Output the [x, y] coordinate of the center of the cell containing the given text.  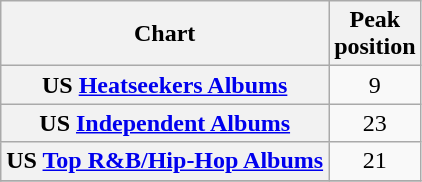
US Heatseekers Albums [165, 85]
Peakposition [375, 34]
US Top R&B/Hip-Hop Albums [165, 161]
21 [375, 161]
US Independent Albums [165, 123]
9 [375, 85]
23 [375, 123]
Chart [165, 34]
